Return [x, y] of the center of cell containing provided text 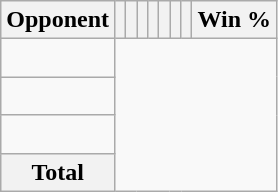
Total [58, 172]
Opponent [58, 20]
Win % [234, 20]
